Provide the (x, y) coordinate of the cell's center where the given text is located.  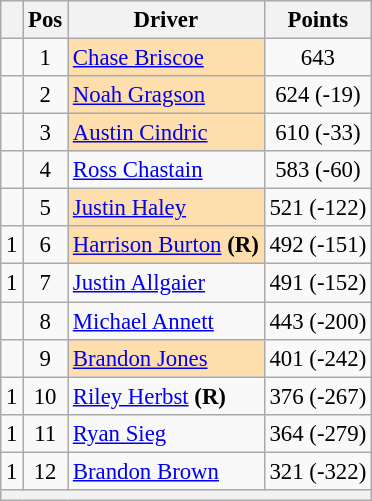
Chase Briscoe (166, 58)
Justin Allgaier (166, 283)
Michael Annett (166, 321)
Riley Herbst (R) (166, 396)
11 (46, 433)
7 (46, 283)
321 (-322) (318, 471)
4 (46, 170)
643 (318, 58)
Austin Cindric (166, 133)
401 (-242) (318, 358)
624 (-19) (318, 95)
Ross Chastain (166, 170)
Noah Gragson (166, 95)
5 (46, 208)
Driver (166, 20)
Brandon Jones (166, 358)
3 (46, 133)
521 (-122) (318, 208)
Pos (46, 20)
10 (46, 396)
6 (46, 245)
2 (46, 95)
Brandon Brown (166, 471)
Ryan Sieg (166, 433)
491 (-152) (318, 283)
583 (-60) (318, 170)
610 (-33) (318, 133)
Points (318, 20)
Harrison Burton (R) (166, 245)
364 (-279) (318, 433)
376 (-267) (318, 396)
492 (-151) (318, 245)
9 (46, 358)
Justin Haley (166, 208)
8 (46, 321)
443 (-200) (318, 321)
12 (46, 471)
